Scan for the cell matching the given text and deliver its [x, y] coordinate at center. 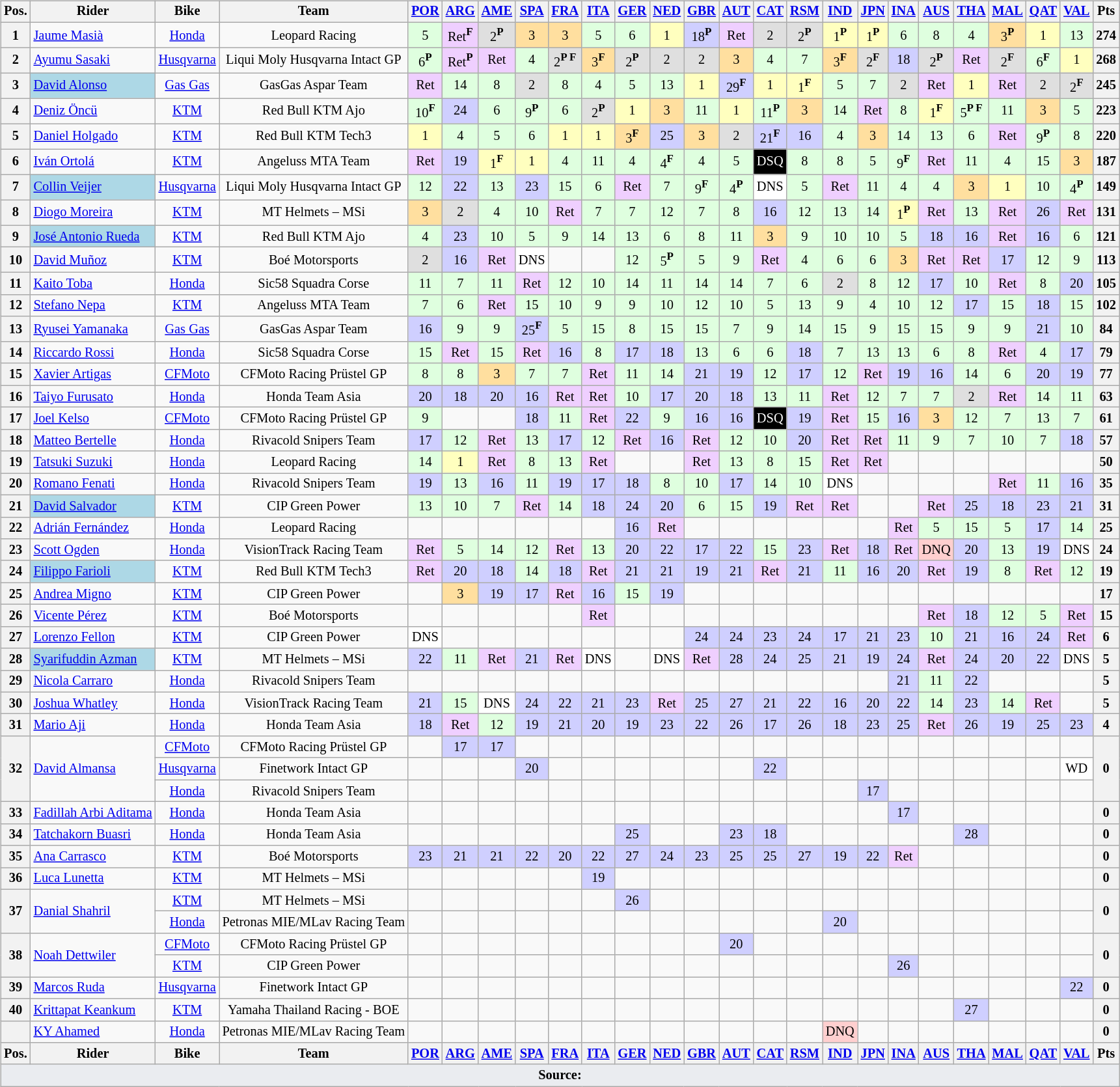
Source: [560, 1075]
4F [666, 161]
187 [1106, 161]
149 [1106, 187]
131 [1106, 212]
Joshua Whatley [93, 703]
10F [426, 111]
David Muñoz [93, 260]
39 [16, 988]
5P [666, 260]
36 [16, 879]
Iván Ortolá [93, 161]
Collin Veijer [93, 187]
77 [1106, 374]
Tatchakorn Buasri [93, 834]
David Salvador [93, 506]
Mario Aji [93, 725]
40 [16, 1010]
Tatsuki Suzuki [93, 462]
102 [1106, 305]
18P [702, 35]
José Antonio Rueda [93, 236]
RetP [461, 60]
Joel Kelso [93, 419]
2P F [565, 60]
Nicola Carraro [93, 681]
121 [1106, 236]
Danial Shahril [93, 911]
Deniz Öncü [93, 111]
57 [1106, 440]
Fadillah Arbi Aditama [93, 813]
WD [1076, 769]
245 [1106, 86]
50 [1106, 462]
Krittapat Keankum [93, 1010]
KY Ahamed [93, 1032]
223 [1106, 111]
268 [1106, 60]
Jaume Masià [93, 35]
Daniel Holgado [93, 137]
Ayumu Sasaki [93, 60]
220 [1106, 137]
3P [1007, 35]
37 [16, 911]
29F [737, 86]
Yamaha Thailand Racing - BOE [314, 1010]
Kaito Toba [93, 284]
29 [16, 681]
Syarifuddin Azman [93, 659]
6F [1043, 60]
Vicente Pérez [93, 616]
21F [771, 137]
Ana Carrasco [93, 857]
32 [16, 769]
105 [1106, 284]
David Almansa [93, 769]
63 [1106, 396]
274 [1106, 35]
Lorenzo Fellon [93, 637]
33 [16, 813]
5P F [972, 111]
Diogo Moreira [93, 212]
Xavier Artigas [93, 374]
25F [532, 329]
Andrea Migno [93, 594]
Scott Ogden [93, 550]
Taiyo Furusato [93, 396]
Noah Dettwiler [93, 956]
Adrián Fernández [93, 528]
Riccardo Rossi [93, 353]
11P [771, 111]
Ryusei Yamanaka [93, 329]
Luca Lunetta [93, 879]
38 [16, 956]
Romano Fenati [93, 484]
Matteo Bertelle [93, 440]
6P [426, 60]
David Alonso [93, 86]
113 [1106, 260]
84 [1106, 329]
30 [16, 703]
RetF [461, 35]
79 [1106, 353]
Filippo Farioli [93, 571]
61 [1106, 419]
Stefano Nepa [93, 305]
34 [16, 834]
Marcos Ruda [93, 988]
